Extract the [X, Y] coordinate from the center of the cell holding the provided text.  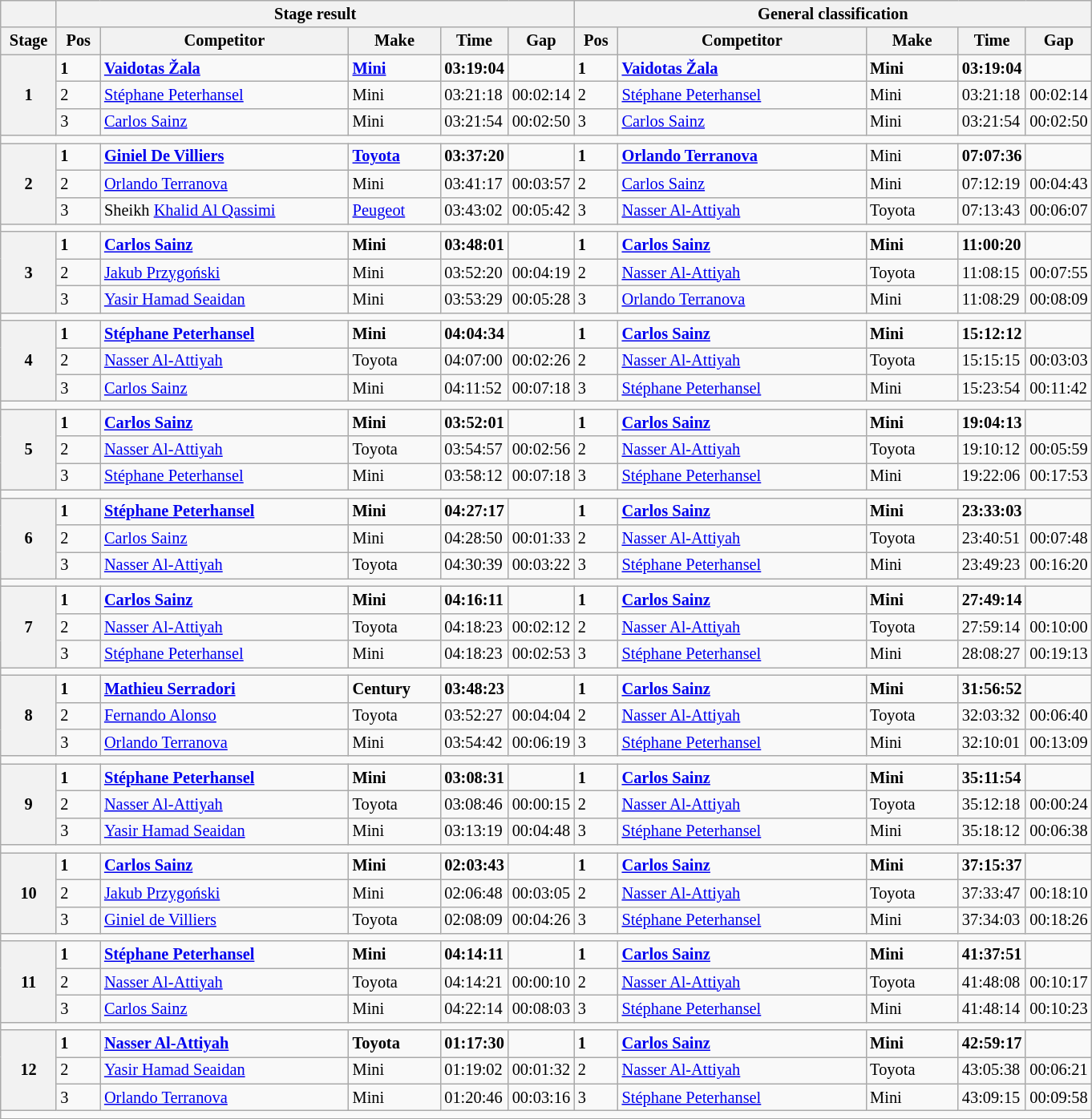
37:34:03 [992, 920]
00:18:10 [1058, 893]
04:11:52 [474, 388]
Giniel de Villiers [224, 920]
35:12:18 [992, 804]
00:04:04 [541, 716]
03:54:42 [474, 742]
00:05:42 [541, 211]
03:48:23 [474, 689]
00:00:24 [1058, 804]
00:05:59 [1058, 450]
7 [29, 627]
03:41:17 [474, 184]
31:56:52 [992, 689]
00:04:19 [541, 273]
00:02:12 [541, 627]
04:14:21 [474, 982]
00:19:13 [1058, 654]
03:37:20 [474, 156]
11:08:15 [992, 273]
11 [29, 981]
41:37:51 [992, 955]
23:33:03 [992, 511]
03:08:46 [474, 804]
00:06:40 [1058, 716]
15:15:15 [992, 361]
00:07:48 [1058, 538]
01:17:30 [474, 1044]
03:52:01 [474, 422]
00:08:03 [541, 1008]
4 [29, 361]
32:10:01 [992, 742]
37:33:47 [992, 893]
03:13:19 [474, 831]
00:00:10 [541, 982]
03:48:01 [474, 245]
04:22:14 [474, 1008]
00:08:09 [1058, 299]
00:18:26 [1058, 920]
03:53:29 [474, 299]
00:06:21 [1058, 1070]
5 [29, 449]
35:11:54 [992, 778]
11:08:29 [992, 299]
00:02:26 [541, 361]
12 [29, 1071]
00:01:33 [541, 538]
27:59:14 [992, 627]
43:05:38 [992, 1070]
23:49:23 [992, 565]
03:08:31 [474, 778]
02:03:43 [474, 866]
00:06:19 [541, 742]
00:11:42 [1058, 388]
04:30:39 [474, 565]
01:19:02 [474, 1070]
00:03:57 [541, 184]
Peugeot [394, 211]
15:23:54 [992, 388]
15:12:12 [992, 334]
00:02:56 [541, 450]
Fernando Alonso [224, 716]
03:52:27 [474, 716]
07:13:43 [992, 211]
00:13:09 [1058, 742]
Stage [29, 41]
28:08:27 [992, 654]
00:04:43 [1058, 184]
07:12:19 [992, 184]
9 [29, 805]
General classification [833, 14]
01:20:46 [474, 1097]
04:04:34 [474, 334]
11:00:20 [992, 245]
00:02:53 [541, 654]
04:14:11 [474, 955]
27:49:14 [992, 600]
6 [29, 539]
Century [394, 689]
04:16:11 [474, 600]
00:10:23 [1058, 1008]
00:09:58 [1058, 1097]
00:04:48 [541, 831]
00:03:03 [1058, 361]
00:10:17 [1058, 982]
Stage result [315, 14]
35:18:12 [992, 831]
03:54:57 [474, 450]
19:22:06 [992, 476]
03:52:20 [474, 273]
04:28:50 [474, 538]
00:00:15 [541, 804]
8 [29, 715]
00:17:53 [1058, 476]
00:16:20 [1058, 565]
Mathieu Serradori [224, 689]
00:06:07 [1058, 211]
00:03:16 [541, 1097]
00:03:22 [541, 565]
07:07:36 [992, 156]
32:03:32 [992, 716]
00:10:00 [1058, 627]
00:05:28 [541, 299]
19:10:12 [992, 450]
42:59:17 [992, 1044]
00:01:32 [541, 1070]
41:48:14 [992, 1008]
04:27:17 [474, 511]
37:15:37 [992, 866]
03:43:02 [474, 211]
04:07:00 [474, 361]
41:48:08 [992, 982]
00:03:05 [541, 893]
00:04:26 [541, 920]
Giniel De Villiers [224, 156]
00:07:55 [1058, 273]
Sheikh Khalid Al Qassimi [224, 211]
10 [29, 893]
02:08:09 [474, 920]
03:58:12 [474, 476]
00:06:38 [1058, 831]
43:09:15 [992, 1097]
19:04:13 [992, 422]
02:06:48 [474, 893]
23:40:51 [992, 538]
